Scan for the cell matching the given text and deliver its [x, y] coordinate at center. 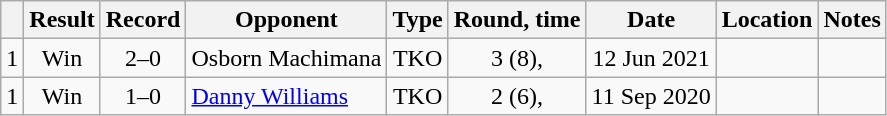
Opponent [286, 20]
Osborn Machimana [286, 58]
Type [418, 20]
3 (8), [517, 58]
Notes [852, 20]
Date [651, 20]
11 Sep 2020 [651, 96]
Round, time [517, 20]
2–0 [143, 58]
Location [767, 20]
1–0 [143, 96]
Result [62, 20]
12 Jun 2021 [651, 58]
Record [143, 20]
2 (6), [517, 96]
Danny Williams [286, 96]
